For the text-containing cell, return its midpoint in (X, Y) coordinate format. 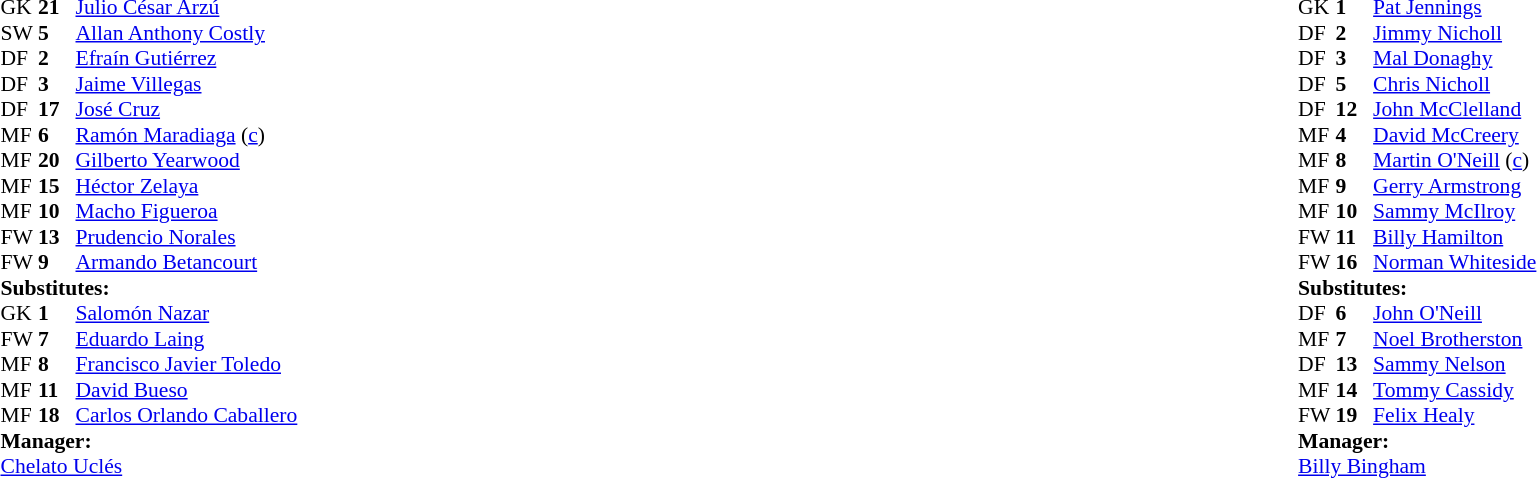
15 (57, 186)
Efraín Gutiérrez (187, 59)
Norman Whiteside (1454, 263)
Martin O'Neill (c) (1454, 161)
Armando Betancourt (187, 263)
Chris Nicholl (1454, 84)
17 (57, 109)
Eduardo Laing (187, 339)
19 (1355, 415)
Ramón Maradiaga (c) (187, 135)
4 (1355, 135)
John O'Neill (1454, 313)
Noel Brotherston (1454, 339)
Sammy Nelson (1454, 365)
Felix Healy (1454, 415)
Prudencio Norales (187, 237)
John McClelland (1454, 109)
14 (1355, 390)
Gilberto Yearwood (187, 161)
GK (19, 313)
Gerry Armstrong (1454, 186)
Francisco Javier Toledo (187, 365)
Sammy McIlroy (1454, 211)
12 (1355, 109)
1 (57, 313)
José Cruz (187, 109)
Tommy Cassidy (1454, 390)
18 (57, 415)
20 (57, 161)
Macho Figueroa (187, 211)
Carlos Orlando Caballero (187, 415)
Allan Anthony Costly (187, 33)
David Bueso (187, 390)
Salomón Nazar (187, 313)
Mal Donaghy (1454, 59)
SW (19, 33)
Jaime Villegas (187, 84)
Jimmy Nicholl (1454, 33)
David McCreery (1454, 135)
Héctor Zelaya (187, 186)
16 (1355, 263)
Billy Hamilton (1454, 237)
